Scan for the cell matching the given text and deliver its [X, Y] coordinate at center. 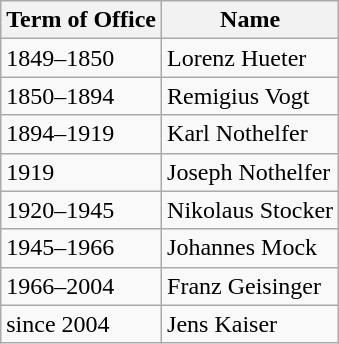
Franz Geisinger [250, 286]
1945–1966 [82, 248]
1966–2004 [82, 286]
Karl Nothelfer [250, 134]
Remigius Vogt [250, 96]
Nikolaus Stocker [250, 210]
Johannes Mock [250, 248]
1849–1850 [82, 58]
Joseph Nothelfer [250, 172]
since 2004 [82, 324]
1850–1894 [82, 96]
Term of Office [82, 20]
1920–1945 [82, 210]
Name [250, 20]
1919 [82, 172]
Lorenz Hueter [250, 58]
Jens Kaiser [250, 324]
1894–1919 [82, 134]
